Output the [X, Y] coordinate of the center of the cell containing the given text.  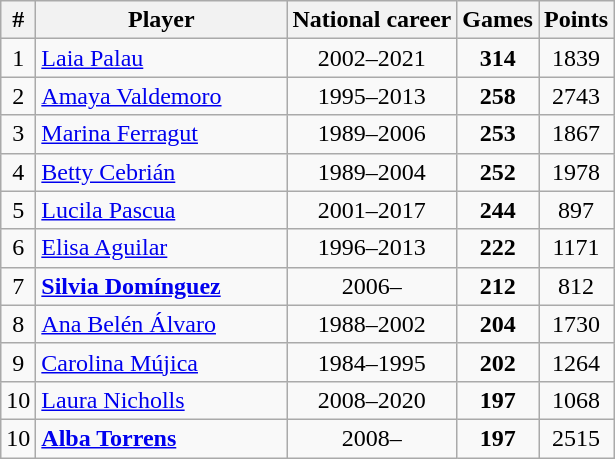
Alba Torrens [162, 438]
1989–2004 [372, 172]
Games [498, 20]
252 [498, 172]
Amaya Valdemoro [162, 96]
258 [498, 96]
3 [18, 134]
Laura Nicholls [162, 400]
1984–1995 [372, 362]
1171 [576, 248]
1730 [576, 324]
2001–2017 [372, 210]
Elisa Aguilar [162, 248]
222 [498, 248]
244 [498, 210]
1996–2013 [372, 248]
Points [576, 20]
897 [576, 210]
Player [162, 20]
1068 [576, 400]
2006– [372, 286]
8 [18, 324]
2743 [576, 96]
Ana Belén Álvaro [162, 324]
Betty Cebrián [162, 172]
2002–2021 [372, 58]
1264 [576, 362]
2008–2020 [372, 400]
5 [18, 210]
212 [498, 286]
1978 [576, 172]
2008– [372, 438]
6 [18, 248]
Carolina Mújica [162, 362]
204 [498, 324]
1995–2013 [372, 96]
1989–2006 [372, 134]
2515 [576, 438]
202 [498, 362]
2 [18, 96]
Lucila Pascua [162, 210]
1988–2002 [372, 324]
# [18, 20]
253 [498, 134]
1839 [576, 58]
Marina Ferragut [162, 134]
812 [576, 286]
1867 [576, 134]
1 [18, 58]
314 [498, 58]
9 [18, 362]
National career [372, 20]
Laia Palau [162, 58]
Silvia Domínguez [162, 286]
4 [18, 172]
7 [18, 286]
